Capture the cell that displays the provided text and extract its [x, y] central coordinate. 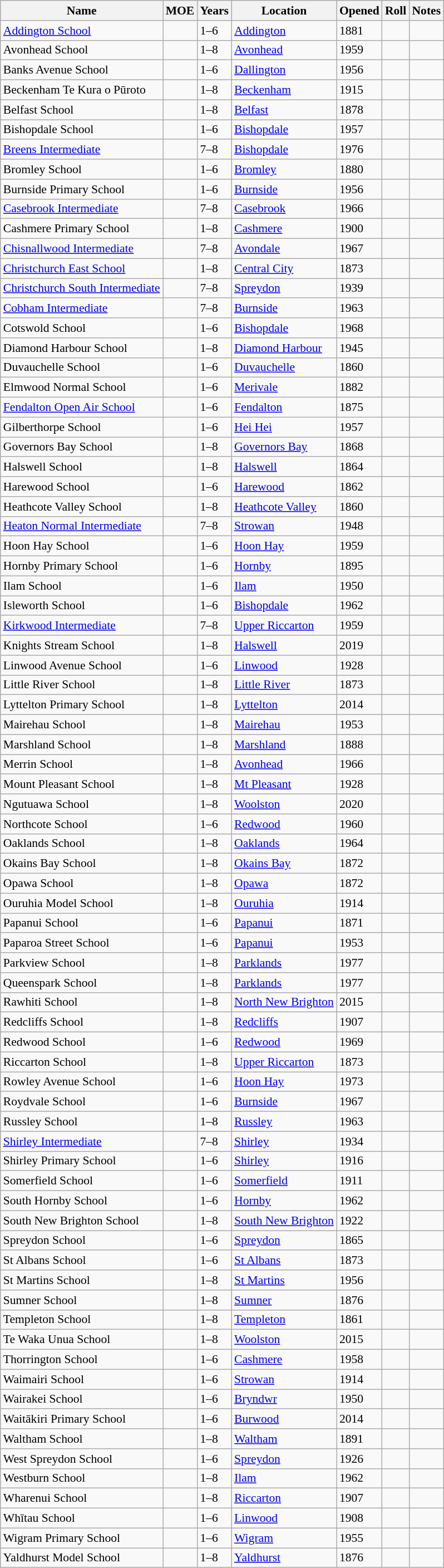
Shirley Intermediate [82, 1141]
Burwood [284, 1419]
Roll [396, 11]
Te Waka Unua School [82, 1340]
1900 [359, 229]
1865 [359, 1241]
Redwood School [82, 1042]
1934 [359, 1141]
Wigram Primary School [82, 1538]
Fendalton [284, 408]
Belfast School [82, 110]
Thorrington School [82, 1360]
Notes [426, 11]
Banks Avenue School [82, 70]
Opawa School [82, 884]
Russley [284, 1121]
Ngutuawa School [82, 804]
1973 [359, 1082]
Templeton [284, 1320]
Mairehau [284, 725]
1878 [359, 110]
Governors Bay [284, 447]
Halswell School [82, 467]
1960 [359, 824]
Casebrook [284, 209]
Spreydon School [82, 1241]
Hoon Hay School [82, 546]
South New Brighton School [82, 1221]
Oaklands [284, 844]
Cobham Intermediate [82, 308]
Okains Bay School [82, 864]
Casebrook Intermediate [82, 209]
Bishopdale School [82, 130]
Christchurch East School [82, 268]
Name [82, 11]
Elmwood Normal School [82, 388]
Lyttelton Primary School [82, 705]
Northcote School [82, 824]
1911 [359, 1181]
1882 [359, 388]
MOE [180, 11]
Riccarton School [82, 1062]
Little River [284, 685]
Location [284, 11]
Kirkwood Intermediate [82, 626]
Shirley Primary School [82, 1161]
Merrin School [82, 765]
1945 [359, 348]
Opawa [284, 884]
1976 [359, 150]
2020 [359, 804]
Ilam School [82, 586]
Paparoa Street School [82, 943]
Rowley Avenue School [82, 1082]
Whītau School [82, 1518]
1908 [359, 1518]
Diamond Harbour [284, 348]
1948 [359, 526]
Waltham School [82, 1439]
St Albans School [82, 1261]
Ouruhia [284, 903]
Harewood School [82, 487]
Harewood [284, 487]
1891 [359, 1439]
1916 [359, 1161]
Knights Stream School [82, 645]
1969 [359, 1042]
Roydvale School [82, 1102]
Queenspark School [82, 983]
Yaldhurst [284, 1558]
Waimairi School [82, 1379]
1964 [359, 844]
Central City [284, 268]
1881 [359, 31]
Cashmere Primary School [82, 229]
Chisnallwood Intermediate [82, 249]
Diamond Harbour School [82, 348]
1922 [359, 1221]
1880 [359, 169]
Marshland School [82, 744]
Opened [359, 11]
Redcliffs School [82, 1022]
1895 [359, 566]
Sumner [284, 1300]
Ouruhia Model School [82, 903]
Years [214, 11]
1968 [359, 328]
Dallington [284, 70]
Addington School [82, 31]
Avonhead School [82, 50]
Avondale [284, 249]
Bromley School [82, 169]
Westburn School [82, 1478]
Bromley [284, 169]
South New Brighton [284, 1221]
Lyttelton [284, 705]
Cotswold School [82, 328]
Okains Bay [284, 864]
Beckenham Te Kura o Pūroto [82, 90]
Belfast [284, 110]
Somerfield School [82, 1181]
Mairehau School [82, 725]
Papanui School [82, 923]
1888 [359, 744]
Heathcote Valley School [82, 507]
Waltham [284, 1439]
Isleworth School [82, 606]
1955 [359, 1538]
Hornby Primary School [82, 566]
Mount Pleasant School [82, 785]
Somerfield [284, 1181]
1875 [359, 408]
Rawhiti School [82, 1002]
Wairakei School [82, 1399]
Sumner School [82, 1300]
1939 [359, 288]
Linwood Avenue School [82, 665]
St Martins School [82, 1280]
Riccarton [284, 1498]
1862 [359, 487]
1926 [359, 1459]
1915 [359, 90]
1958 [359, 1360]
Heaton Normal Intermediate [82, 526]
Russley School [82, 1121]
Wigram [284, 1538]
1864 [359, 467]
Templeton School [82, 1320]
1871 [359, 923]
Wharenui School [82, 1498]
Bryndwr [284, 1399]
Marshland [284, 744]
Fendalton Open Air School [82, 408]
South Hornby School [82, 1201]
Little River School [82, 685]
Redcliffs [284, 1022]
Gilberthorpe School [82, 427]
North New Brighton [284, 1002]
Beckenham [284, 90]
West Spreydon School [82, 1459]
Hei Hei [284, 427]
Addington [284, 31]
Oaklands School [82, 844]
2019 [359, 645]
St Martins [284, 1280]
Parkview School [82, 963]
Mt Pleasant [284, 785]
Duvauchelle School [82, 367]
St Albans [284, 1261]
Burnside Primary School [82, 189]
1868 [359, 447]
Governors Bay School [82, 447]
Christchurch South Intermediate [82, 288]
Yaldhurst Model School [82, 1558]
Breens Intermediate [82, 150]
Merivale [284, 388]
Duvauchelle [284, 367]
1861 [359, 1320]
Heathcote Valley [284, 507]
Waitākiri Primary School [82, 1419]
